Identify which cell holds the provided text, then report its [X, Y] central coordinate. 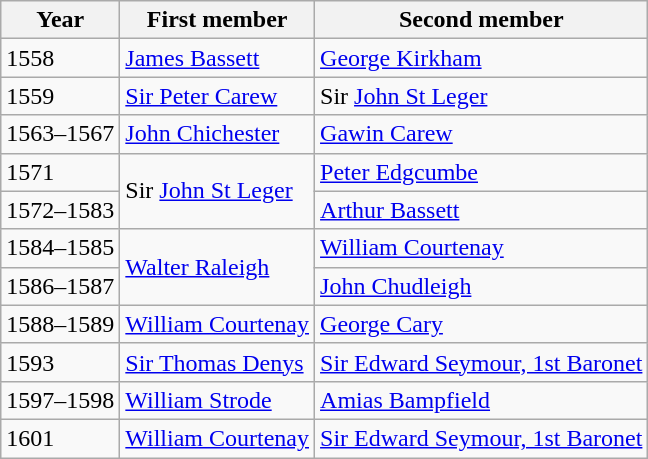
Gawin Carew [482, 134]
John Chudleigh [482, 286]
Second member [482, 20]
1559 [60, 96]
1588–1589 [60, 324]
1563–1567 [60, 134]
George Cary [482, 324]
John Chichester [218, 134]
William Strode [218, 400]
1601 [60, 438]
1584–1585 [60, 248]
1593 [60, 362]
Sir Thomas Denys [218, 362]
Sir Peter Carew [218, 96]
Peter Edgcumbe [482, 172]
1571 [60, 172]
1597–1598 [60, 400]
Walter Raleigh [218, 267]
Amias Bampfield [482, 400]
Year [60, 20]
1558 [60, 58]
First member [218, 20]
1572–1583 [60, 210]
George Kirkham [482, 58]
Arthur Bassett [482, 210]
1586–1587 [60, 286]
James Bassett [218, 58]
